Provide the [X, Y] coordinate of the cell's center where the given text is located.  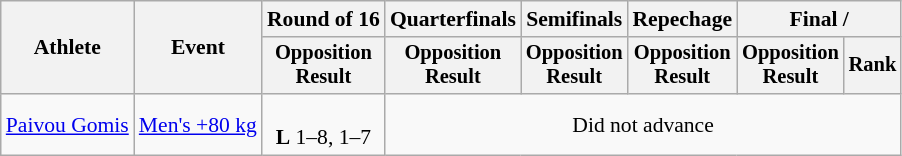
Rank [873, 66]
Athlete [68, 48]
Final / [819, 19]
L 1–8, 1–7 [324, 124]
Paivou Gomis [68, 124]
Repechage [682, 19]
Men's +80 kg [198, 124]
Round of 16 [324, 19]
Quarterfinals [453, 19]
Semifinals [574, 19]
Did not advance [643, 124]
Event [198, 48]
